Identify which cell holds the provided text, then report its [X, Y] central coordinate. 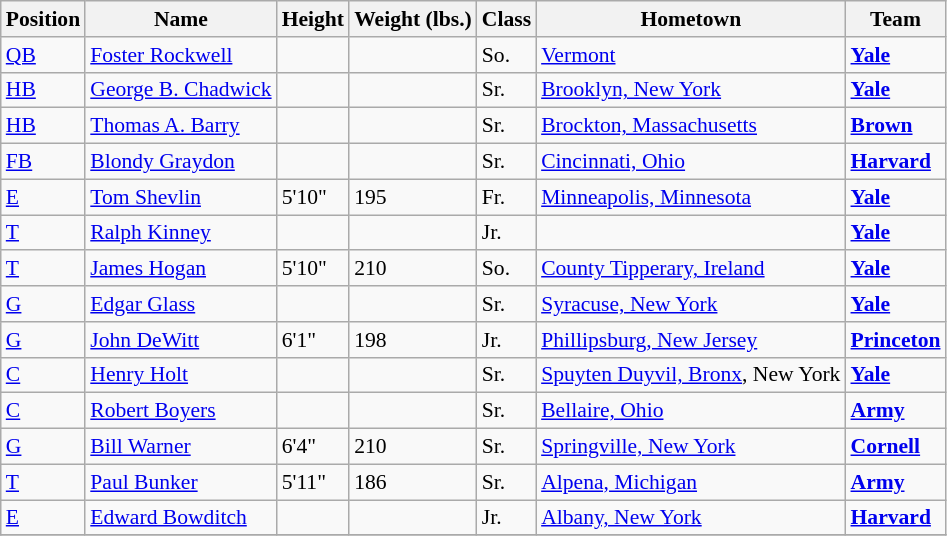
Blondy Graydon [180, 162]
Cincinnati, Ohio [690, 162]
Minneapolis, Minnesota [690, 197]
Albany, New York [690, 518]
186 [413, 482]
George B. Chadwick [180, 90]
Edward Bowditch [180, 518]
Princeton [895, 340]
Bellaire, Ohio [690, 411]
Alpena, Michigan [690, 482]
Height [313, 19]
Spuyten Duyvil, Bronx, New York [690, 375]
195 [413, 197]
Tom Shevlin [180, 197]
Thomas A. Barry [180, 126]
Brockton, Massachusetts [690, 126]
Position [43, 19]
Paul Bunker [180, 482]
Syracuse, New York [690, 304]
FB [43, 162]
Brown [895, 126]
Class [506, 19]
198 [413, 340]
Hometown [690, 19]
Edgar Glass [180, 304]
Bill Warner [180, 447]
Vermont [690, 55]
Weight (lbs.) [413, 19]
Brooklyn, New York [690, 90]
5'11" [313, 482]
Cornell [895, 447]
Team [895, 19]
John DeWitt [180, 340]
Henry Holt [180, 375]
QB [43, 55]
James Hogan [180, 269]
Name [180, 19]
Ralph Kinney [180, 233]
Springville, New York [690, 447]
6'1" [313, 340]
Phillipsburg, New Jersey [690, 340]
Fr. [506, 197]
6'4" [313, 447]
Foster Rockwell [180, 55]
Robert Boyers [180, 411]
County Tipperary, Ireland [690, 269]
